Capture the cell that displays the provided text and extract its [x, y] central coordinate. 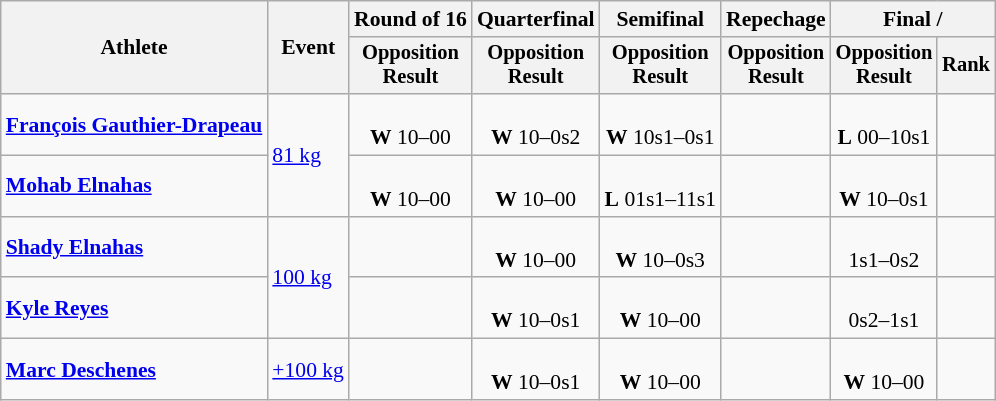
100 kg [308, 278]
1s1–0s2 [884, 248]
Semifinal [661, 19]
+100 kg [308, 370]
Event [308, 48]
W 10s1–0s1 [661, 124]
Quarterfinal [536, 19]
81 kg [308, 155]
L 01s1–11s1 [661, 186]
Marc Deschenes [134, 370]
Repechage [776, 19]
Shady Elnahas [134, 248]
Final / [913, 19]
Athlete [134, 48]
François Gauthier-Drapeau [134, 124]
L 00–10s1 [884, 124]
Rank [966, 66]
W 10–0s3 [661, 248]
Round of 16 [410, 19]
Mohab Elnahas [134, 186]
Kyle Reyes [134, 308]
0s2–1s1 [884, 308]
W 10–0s2 [536, 124]
